Identify which cell holds the provided text, then report its [X, Y] central coordinate. 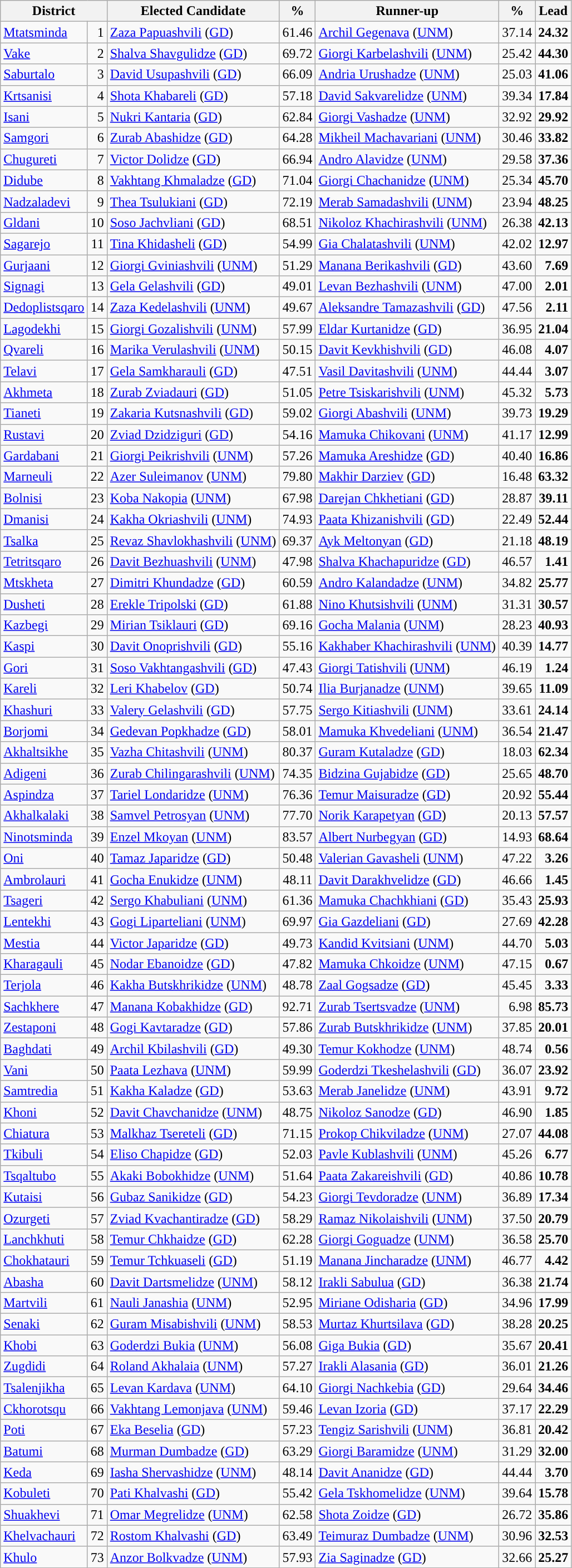
34.96 [517, 1303]
64.10 [297, 1388]
36.89 [517, 1197]
57.26 [297, 456]
Akhaltsikhe [44, 752]
Archil Gegenava (UNM) [407, 32]
16 [97, 350]
District [53, 11]
48.74 [517, 1049]
45.26 [517, 1155]
4 [97, 96]
20.41 [553, 1345]
Erekle Tripolski (GD) [193, 604]
Leri Khabelov (GD) [193, 689]
74.35 [297, 773]
36.07 [517, 1070]
Dedoplistsqaro [44, 308]
Kakha Okriashvili (UNM) [193, 519]
42.28 [553, 921]
Merab Janelidze (UNM) [407, 1091]
Andro Kalandadze (UNM) [407, 583]
69.37 [297, 540]
Zurab Tsertsvadze (UNM) [407, 1007]
72.19 [297, 201]
Anzor Bolkvadze (UNM) [193, 1557]
49.73 [297, 943]
Gogi Liparteliani (UNM) [193, 921]
Gogi Kavtaradze (GD) [193, 1028]
Giorgi Abashvili (UNM) [407, 413]
19.29 [553, 413]
55.44 [553, 795]
80.37 [297, 752]
68 [97, 1451]
Revaz Shavlokhashvili (UNM) [193, 540]
45.70 [553, 180]
Mikheil Machavariani (UNM) [407, 138]
37.14 [517, 32]
Krtsanisi [44, 96]
47.82 [297, 964]
55.42 [297, 1493]
46.77 [517, 1260]
Temur Kokhodze (UNM) [407, 1049]
Lead [553, 11]
56 [97, 1197]
48.11 [297, 879]
Tkibuli [44, 1155]
66.09 [297, 75]
7 [97, 159]
25.93 [553, 900]
Isani [44, 117]
Mamuka Chkoidze (UNM) [407, 964]
Zugdidi [44, 1367]
Shalva Shavgulidze (GD) [193, 53]
Senaki [44, 1324]
52.03 [297, 1155]
21.18 [517, 540]
Shalva Khachapuridze (GD) [407, 561]
21.04 [553, 329]
47.00 [517, 287]
25.70 [553, 1239]
Paata Zakareishvili (GD) [407, 1176]
Goderdzi Tkeshelashvili (GD) [407, 1070]
27.69 [517, 921]
Archil Kbilashvili (GD) [193, 1049]
Giorgi Karbelashvili (UNM) [407, 53]
1 [97, 32]
76.36 [297, 795]
3.70 [553, 1472]
Omar Megrelidze (UNM) [193, 1515]
14.93 [517, 837]
Lanchkhuti [44, 1239]
31 [97, 668]
35 [97, 752]
Prokop Chikviladze (UNM) [407, 1133]
46.57 [517, 561]
59.46 [297, 1409]
Giorgi Peikrishvili (UNM) [193, 456]
Nino Khutsishvili (UNM) [407, 604]
Mirian Tsiklauri (GD) [193, 625]
53.63 [297, 1091]
Roland Akhalaia (UNM) [193, 1367]
26 [97, 561]
40.40 [517, 456]
57 [97, 1218]
Gia Gazdeliani (GD) [407, 921]
Vakhtang Khmaladze (GD) [193, 180]
39 [97, 837]
36 [97, 773]
48 [97, 1028]
73 [97, 1557]
22 [97, 477]
3 [97, 75]
36.54 [517, 731]
72 [97, 1536]
14 [97, 308]
57.57 [553, 816]
23 [97, 498]
62.84 [297, 117]
37.50 [517, 1218]
57.27 [297, 1367]
63 [97, 1345]
30.46 [517, 138]
21.26 [553, 1367]
83.57 [297, 837]
10 [97, 223]
Shuakhevi [44, 1515]
Andro Alavidze (UNM) [407, 159]
Gubaz Sanikidze (GD) [193, 1197]
Andria Urushadze (UNM) [407, 75]
Malkhaz Tsereteli (GD) [193, 1133]
22.29 [553, 1409]
37.85 [517, 1028]
69.97 [297, 921]
12.99 [553, 435]
30 [97, 647]
Pavle Kublashvili (UNM) [407, 1155]
Ayk Meltonyan (GD) [407, 540]
3.07 [553, 371]
34.82 [517, 583]
8 [97, 180]
Elected Candidate [193, 11]
Giorgi Nachkebia (GD) [407, 1388]
Chokhatauri [44, 1260]
39.34 [517, 96]
36.38 [517, 1281]
Tsalka [44, 540]
44.70 [517, 943]
46.08 [517, 350]
17 [97, 371]
15 [97, 329]
Marneuli [44, 477]
Zurab Zviadauri (GD) [193, 392]
Soso Jachvliani (GD) [193, 223]
Lagodekhi [44, 329]
Mamuka Areshidze (GD) [407, 456]
Zurab Chilingarashvili (UNM) [193, 773]
Mamuka Chikovani (UNM) [407, 435]
Vasil Davitashvili (UNM) [407, 371]
42.13 [553, 223]
39.64 [517, 1493]
Dusheti [44, 604]
79.80 [297, 477]
92.71 [297, 1007]
27.07 [517, 1133]
39.73 [517, 413]
1.41 [553, 561]
Oni [44, 858]
0.56 [553, 1049]
30.57 [553, 604]
30.96 [517, 1536]
Merab Samadashvili (UNM) [407, 201]
9.72 [553, 1091]
Giorgi Gozalishvili (UNM) [193, 329]
40 [97, 858]
61 [97, 1303]
Dimitri Khundadze (GD) [193, 583]
Vazha Chitashvili (UNM) [193, 752]
14.77 [553, 647]
Eka Beselia (GD) [193, 1430]
37.17 [517, 1409]
4.07 [553, 350]
Bidzina Gujabidze (GD) [407, 773]
Zia Saginadze (GD) [407, 1557]
21 [97, 456]
Kazbegi [44, 625]
43 [97, 921]
Akhmeta [44, 392]
Tsqaltubo [44, 1176]
Eldar Kurtanidze (GD) [407, 329]
7.69 [553, 265]
Borjomi [44, 731]
47.56 [517, 308]
61.36 [297, 900]
57.86 [297, 1028]
62.58 [297, 1515]
33.82 [553, 138]
Norik Karapetyan (GD) [407, 816]
28 [97, 604]
Temur Tchkuaseli (GD) [193, 1260]
25.77 [553, 583]
Giorgi Tevdoradze (UNM) [407, 1197]
77.70 [297, 816]
46.90 [517, 1112]
22.49 [517, 519]
Samtredia [44, 1091]
Gedevan Popkhadze (GD) [193, 731]
47.15 [517, 964]
63.49 [297, 1536]
Tariel Londaridze (UNM) [193, 795]
24.14 [553, 710]
Kharagauli [44, 964]
16.48 [517, 477]
Miriane Odisharia (GD) [407, 1303]
2.01 [553, 287]
2 [97, 53]
69 [97, 1472]
Davit Onoprishvili (GD) [193, 647]
Tsageri [44, 900]
Didube [44, 180]
36.81 [517, 1430]
Makhir Darziev (GD) [407, 477]
47.22 [517, 858]
Chiatura [44, 1133]
Davit Darakhvelidze (GD) [407, 879]
43.91 [517, 1091]
Sergo Kitiashvili (UNM) [407, 710]
35.43 [517, 900]
Telavi [44, 371]
Khobi [44, 1345]
Victor Dolidze (GD) [193, 159]
Kaspi [44, 647]
Gocha Enukidze (UNM) [193, 879]
5 [97, 117]
52.44 [553, 519]
64.28 [297, 138]
Davit Ananidze (GD) [407, 1472]
Akhalkalaki [44, 816]
Pati Khalvashi (GD) [193, 1493]
18.03 [517, 752]
26.38 [517, 223]
57.18 [297, 96]
Koba Nakopia (UNM) [193, 498]
Tianeti [44, 413]
19 [97, 413]
Rustavi [44, 435]
Guram Misabishvili (UNM) [193, 1324]
43.60 [517, 265]
Samvel Petrosyan (UNM) [193, 816]
35.86 [553, 1515]
Gocha Malania (UNM) [407, 625]
58.53 [297, 1324]
68.51 [297, 223]
Qvareli [44, 350]
32.00 [553, 1451]
42.02 [517, 244]
24 [97, 519]
49.30 [297, 1049]
Giorgi Baramidze (UNM) [407, 1451]
33 [97, 710]
David Sakvarelidze (UNM) [407, 96]
59.99 [297, 1070]
55.16 [297, 647]
41.06 [553, 75]
Guram Kutaladze (GD) [407, 752]
69.72 [297, 53]
Kakha Butskhrikidze (UNM) [193, 985]
62 [97, 1324]
Gardabani [44, 456]
52.95 [297, 1303]
41 [97, 879]
Adigeni [44, 773]
49.67 [297, 308]
71.15 [297, 1133]
66.94 [297, 159]
3.33 [553, 985]
Sergo Khabuliani (UNM) [193, 900]
44 [97, 943]
Akaki Bobokhidze (UNM) [193, 1176]
Ramaz Nikolaishvili (UNM) [407, 1218]
Temur Chkhaidze (GD) [193, 1239]
Levan Izoria (GD) [407, 1409]
Nauli Janashia (UNM) [193, 1303]
Terjola [44, 985]
Zviad Kvachantiradze (GD) [193, 1218]
57.93 [297, 1557]
45.45 [517, 985]
Dmanisi [44, 519]
48.19 [553, 540]
41.17 [517, 435]
Khelvachauri [44, 1536]
50.48 [297, 858]
32 [97, 689]
32.92 [517, 117]
Gldani [44, 223]
20.01 [553, 1028]
52 [97, 1112]
Giga Bukia (GD) [407, 1345]
Runner-up [407, 11]
25 [97, 540]
Nodar Ebanoidze (GD) [193, 964]
58.01 [297, 731]
71 [97, 1515]
0.67 [553, 964]
23.94 [517, 201]
62.34 [553, 752]
1.85 [553, 1112]
20 [97, 435]
Davit Chavchanidze (UNM) [193, 1112]
56.08 [297, 1345]
Thea Tsulukiani (GD) [193, 201]
Irakli Sabulua (GD) [407, 1281]
Teimuraz Dumbadze (UNM) [407, 1536]
Ozurgeti [44, 1218]
28.87 [517, 498]
13 [97, 287]
Azer Suleimanov (UNM) [193, 477]
34 [97, 731]
Batumi [44, 1451]
23.92 [553, 1070]
Davit Kevkhishvili (GD) [407, 350]
21.74 [553, 1281]
Nikoloz Khachirashvili (UNM) [407, 223]
Zakaria Kutsnashvili (GD) [193, 413]
Khashuri [44, 710]
31.31 [517, 604]
Samgori [44, 138]
40.93 [553, 625]
5.03 [553, 943]
38 [97, 816]
Kakha Kaladze (GD) [193, 1091]
Soso Vakhtangashvili (GD) [193, 668]
Temur Maisuradze (GD) [407, 795]
59.02 [297, 413]
39.11 [553, 498]
39.65 [517, 689]
68.64 [553, 837]
37 [97, 795]
45.32 [517, 392]
Zurab Butskhrikidze (UNM) [407, 1028]
6.98 [517, 1007]
59 [97, 1260]
38.28 [517, 1324]
Chugureti [44, 159]
Vakhtang Lemonjava (UNM) [193, 1409]
Albert Nurbegyan (GD) [407, 837]
Aleksandre Tamazashvili (GD) [407, 308]
51.64 [297, 1176]
Petre Tsiskarishvili (UNM) [407, 392]
Valery Gelashvili (GD) [193, 710]
Goderdzi Bukia (UNM) [193, 1345]
50.15 [297, 350]
36.58 [517, 1239]
47.98 [297, 561]
David Usupashvili (GD) [193, 75]
57.23 [297, 1430]
40.39 [517, 647]
Levan Bezhashvili (UNM) [407, 287]
46.19 [517, 668]
Gia Chalatashvili (UNM) [407, 244]
Paata Khizanishvili (GD) [407, 519]
48.25 [553, 201]
49 [97, 1049]
Martvili [44, 1303]
20.92 [517, 795]
57.75 [297, 710]
18 [97, 392]
6 [97, 138]
Marika Verulashvili (UNM) [193, 350]
Nukri Kantaria (GD) [193, 117]
71.04 [297, 180]
Sachkhere [44, 1007]
20.25 [553, 1324]
Aspindza [44, 795]
Giorgi Chachanidze (UNM) [407, 180]
48.78 [297, 985]
Davit Dartsmelidze (UNM) [193, 1281]
64 [97, 1367]
25.34 [517, 180]
60.59 [297, 583]
46.66 [517, 879]
20.13 [517, 816]
Gela Samkharauli (GD) [193, 371]
9 [97, 201]
24.32 [553, 32]
61.88 [297, 604]
63.29 [297, 1451]
32.53 [553, 1536]
48.75 [297, 1112]
29.58 [517, 159]
66 [97, 1409]
Nikoloz Sanodze (GD) [407, 1112]
Paata Lezhava (UNM) [193, 1070]
37.36 [553, 159]
69.16 [297, 625]
Irakli Alasania (GD) [407, 1367]
Kobuleti [44, 1493]
58.29 [297, 1218]
70 [97, 1493]
Saburtalo [44, 75]
6.77 [553, 1155]
Vake [44, 53]
17.99 [553, 1303]
Lentekhi [44, 921]
Ckhorotsqu [44, 1409]
Signagi [44, 287]
51.29 [297, 265]
54.23 [297, 1197]
Mamuka Khvedeliani (UNM) [407, 731]
10.78 [553, 1176]
60 [97, 1281]
Eliso Chapidze (GD) [193, 1155]
Giorgi Goguadze (UNM) [407, 1239]
47.51 [297, 371]
Victor Japaridze (GD) [193, 943]
4.42 [553, 1260]
Zaza Kedelashvili (UNM) [193, 308]
Shota Zoidze (GD) [407, 1515]
Ninotsminda [44, 837]
Kareli [44, 689]
Mtatsminda [44, 32]
3.26 [553, 858]
15.78 [553, 1493]
Enzel Mkoyan (UNM) [193, 837]
65 [97, 1388]
Tetritsqaro [44, 561]
Sagarejo [44, 244]
54.99 [297, 244]
20.42 [553, 1430]
29 [97, 625]
58 [97, 1239]
48.70 [553, 773]
17.84 [553, 96]
32.66 [517, 1557]
51.05 [297, 392]
Ambrolauri [44, 879]
Keda [44, 1472]
25.42 [517, 53]
74.93 [297, 519]
61.46 [297, 32]
47 [97, 1007]
34.46 [553, 1388]
Iasha Shervashidze (UNM) [193, 1472]
62.28 [297, 1239]
46 [97, 985]
47.43 [297, 668]
29.92 [553, 117]
67.98 [297, 498]
45 [97, 964]
Ilia Burjanadze (UNM) [407, 689]
Shota Khabareli (GD) [193, 96]
Manana Kobakhidze (GD) [193, 1007]
12 [97, 265]
Levan Kardava (UNM) [193, 1388]
36.01 [517, 1367]
5.73 [553, 392]
51 [97, 1091]
Murtaz Khurtsilava (GD) [407, 1324]
Mtskheta [44, 583]
33.61 [517, 710]
16.86 [553, 456]
Kandid Kvitsiani (UNM) [407, 943]
Gela Gelashvili (GD) [193, 287]
Mestia [44, 943]
Zaal Gogsadze (GD) [407, 985]
20.79 [553, 1218]
Zaza Papuashvili (GD) [193, 32]
Poti [44, 1430]
49.01 [297, 287]
12.97 [553, 244]
36.95 [517, 329]
21.47 [553, 731]
11.09 [553, 689]
42 [97, 900]
Manana Berikashvili (GD) [407, 265]
Kakhaber Khachirashvili (UNM) [407, 647]
Abasha [44, 1281]
40.86 [517, 1176]
25.27 [553, 1557]
27 [97, 583]
Khulo [44, 1557]
Tina Khidasheli (GD) [193, 244]
54.16 [297, 435]
Manana Jincharadze (UNM) [407, 1260]
Giorgi Tatishvili (UNM) [407, 668]
85.73 [553, 1007]
54 [97, 1155]
50 [97, 1070]
Mamuka Chachkhiani (GD) [407, 900]
Giorgi Gviniashvili (UNM) [193, 265]
Darejan Chkhetiani (GD) [407, 498]
Vani [44, 1070]
26.72 [517, 1515]
57.99 [297, 329]
Gori [44, 668]
Davit Bezhuashvili (UNM) [193, 561]
25.65 [517, 773]
63.32 [553, 477]
Tsalenjikha [44, 1388]
Nadzaladevi [44, 201]
Bolnisi [44, 498]
Khoni [44, 1112]
1.45 [553, 879]
48.14 [297, 1472]
28.23 [517, 625]
Baghdati [44, 1049]
Gurjaani [44, 265]
2.11 [553, 308]
Zviad Dzidziguri (GD) [193, 435]
67 [97, 1430]
31.29 [517, 1451]
51.19 [297, 1260]
55 [97, 1176]
Zurab Abashidze (GD) [193, 138]
Kutaisi [44, 1197]
53 [97, 1133]
11 [97, 244]
Zestaponi [44, 1028]
44.30 [553, 53]
Gela Tskhomelidze (UNM) [407, 1493]
50.74 [297, 689]
Giorgi Vashadze (UNM) [407, 117]
Rostom Khalvashi (GD) [193, 1536]
44.08 [553, 1133]
Valerian Gavasheli (UNM) [407, 858]
25.03 [517, 75]
29.64 [517, 1388]
58.12 [297, 1281]
35.67 [517, 1345]
Murman Dumbadze (GD) [193, 1451]
1.24 [553, 668]
17.34 [553, 1197]
Tengiz Sarishvili (UNM) [407, 1430]
Tamaz Japaridze (GD) [193, 858]
